For the text-containing cell, return its midpoint in [x, y] coordinate format. 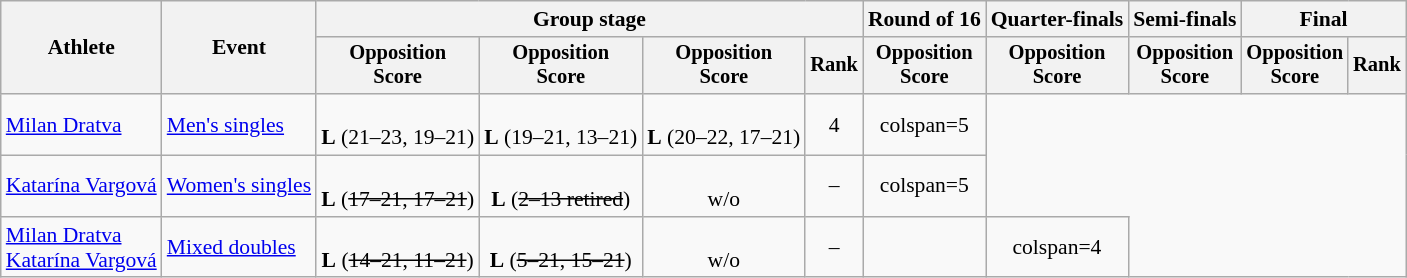
Mixed doubles [239, 248]
Group stage [590, 19]
L (20–22, 17–21) [724, 124]
L (14–21, 11–21) [398, 248]
Katarína Vargová [82, 186]
Women's singles [239, 186]
L (5–21, 15–21) [560, 248]
Semi-finals [1184, 19]
Milan Dratva [82, 124]
L (2–13 retired) [560, 186]
Round of 16 [924, 19]
4 [834, 124]
Final [1323, 19]
L (17–21, 17–21) [398, 186]
L (21–23, 19–21) [398, 124]
L (19–21, 13–21) [560, 124]
Event [239, 48]
Men's singles [239, 124]
Quarter-finals [1057, 19]
Milan DratvaKatarína Vargová [82, 248]
colspan=4 [1057, 248]
Athlete [82, 48]
